Identify which cell holds the provided text, then report its (X, Y) central coordinate. 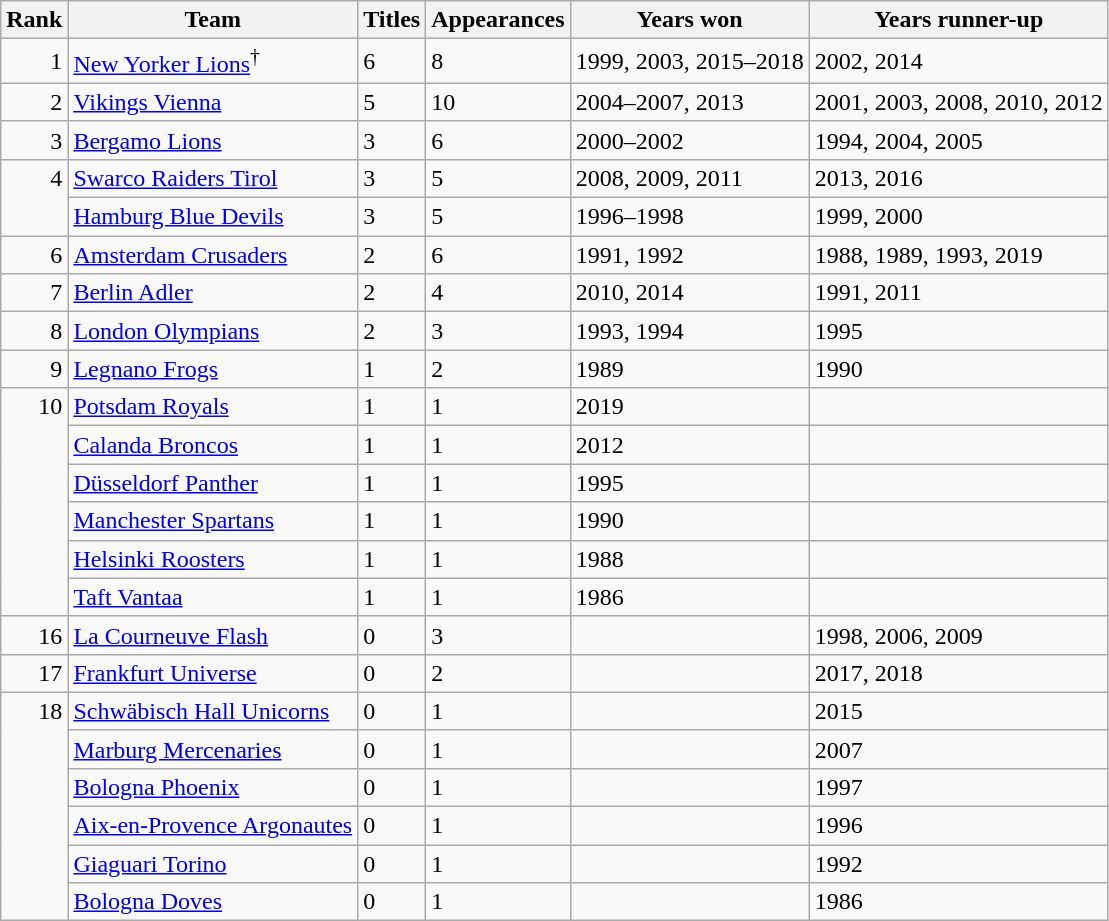
2017, 2018 (958, 673)
Vikings Vienna (213, 102)
New Yorker Lions† (213, 62)
1999, 2000 (958, 217)
Years runner-up (958, 20)
2012 (690, 445)
1991, 1992 (690, 255)
1992 (958, 864)
Aix-en-Provence Argonautes (213, 826)
1998, 2006, 2009 (958, 635)
7 (34, 293)
Berlin Adler (213, 293)
Hamburg Blue Devils (213, 217)
Amsterdam Crusaders (213, 255)
Years won (690, 20)
Frankfurt Universe (213, 673)
Swarco Raiders Tirol (213, 178)
Bologna Phoenix (213, 787)
Marburg Mercenaries (213, 749)
La Courneuve Flash (213, 635)
1994, 2004, 2005 (958, 140)
1993, 1994 (690, 331)
2000–2002 (690, 140)
Titles (392, 20)
17 (34, 673)
1988, 1989, 1993, 2019 (958, 255)
2002, 2014 (958, 62)
Düsseldorf Panther (213, 483)
1991, 2011 (958, 293)
Team (213, 20)
Bergamo Lions (213, 140)
2013, 2016 (958, 178)
16 (34, 635)
London Olympians (213, 331)
1997 (958, 787)
2015 (958, 711)
Legnano Frogs (213, 369)
1999, 2003, 2015–2018 (690, 62)
2004–2007, 2013 (690, 102)
2008, 2009, 2011 (690, 178)
Schwäbisch Hall Unicorns (213, 711)
2019 (690, 407)
Rank (34, 20)
1989 (690, 369)
Appearances (498, 20)
2001, 2003, 2008, 2010, 2012 (958, 102)
9 (34, 369)
Helsinki Roosters (213, 559)
Potsdam Royals (213, 407)
2007 (958, 749)
2010, 2014 (690, 293)
Taft Vantaa (213, 597)
Giaguari Torino (213, 864)
1996–1998 (690, 217)
Manchester Spartans (213, 521)
1996 (958, 826)
18 (34, 806)
Bologna Doves (213, 902)
1988 (690, 559)
Calanda Broncos (213, 445)
